Return the (X, Y) coordinate for the center point of the cell that contains the specified text.  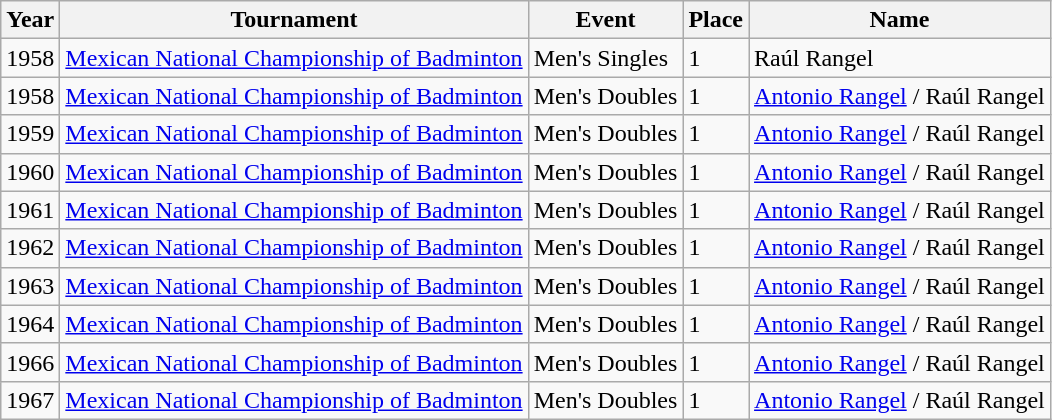
Year (30, 20)
1964 (30, 324)
1961 (30, 210)
Name (900, 20)
1959 (30, 134)
Event (606, 20)
1962 (30, 248)
1963 (30, 286)
1966 (30, 362)
Raúl Rangel (900, 58)
Tournament (294, 20)
Men's Singles (606, 58)
Place (716, 20)
1967 (30, 400)
1960 (30, 172)
